Locate the cell with the specified text and output its [X, Y] center coordinate. 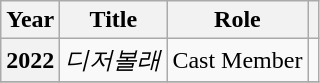
디저볼래 [114, 60]
Year [30, 20]
Role [238, 20]
Cast Member [238, 60]
Title [114, 20]
2022 [30, 60]
